Provide the (x, y) coordinate of the cell's center where the given text is located.  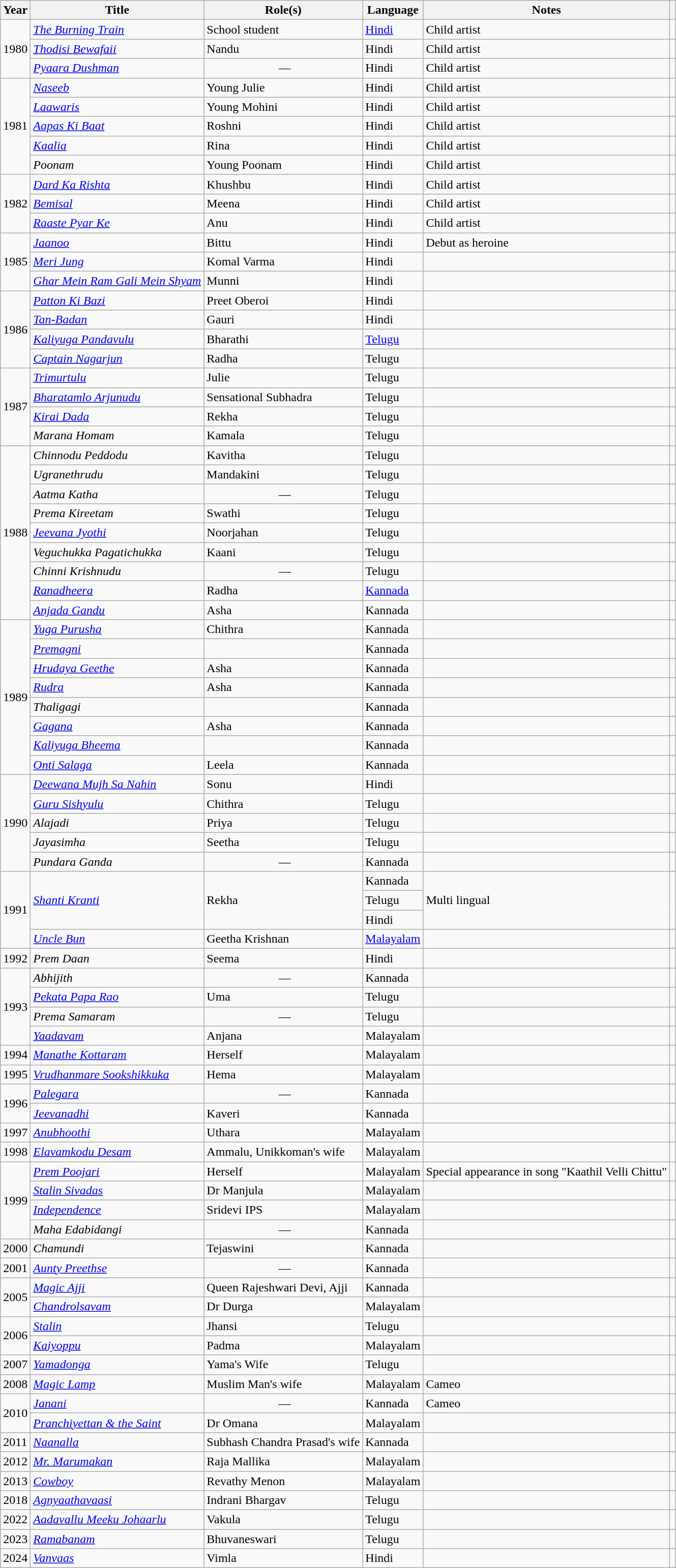
Vakula (283, 1520)
Agnyaathavaasi (117, 1500)
Naanalla (117, 1442)
Title (117, 10)
Raaste Pyar Ke (117, 223)
1993 (15, 1007)
Ramabanam (117, 1539)
Chinnodu Peddodu (117, 455)
Magic Lamp (117, 1384)
Marana Homam (117, 436)
1980 (15, 49)
Gauri (283, 320)
Language (393, 10)
1985 (15, 262)
1991 (15, 910)
Young Julie (283, 87)
School student (283, 29)
Uncle Bun (117, 939)
Young Poonam (283, 165)
Noorjahan (283, 532)
Jhansi (283, 1326)
Young Mohini (283, 107)
Kaani (283, 552)
2001 (15, 1268)
Dr Durga (283, 1307)
Naseeb (117, 87)
Onti Salaga (117, 765)
2011 (15, 1442)
Geetha Krishnan (283, 939)
Trimurtulu (117, 378)
Vrudhanmare Sookshikkuka (117, 1074)
Jaanoo (117, 243)
Nandu (283, 49)
2024 (15, 1558)
1986 (15, 329)
2022 (15, 1520)
Pundara Ganda (117, 862)
1994 (15, 1055)
Palegara (117, 1094)
Deewana Mujh Sa Nahin (117, 784)
Prema Kireetam (117, 513)
Aatma Katha (117, 494)
1989 (15, 697)
Tan-Badan (117, 320)
Captain Nagarjun (117, 358)
Tejaswini (283, 1249)
Prema Samaram (117, 1016)
Premagni (117, 649)
Indrani Bhargav (283, 1500)
Gagana (117, 726)
1997 (15, 1132)
1982 (15, 203)
Vanvaas (117, 1558)
Aapas Ki Baat (117, 126)
Poonam (117, 165)
2012 (15, 1461)
Kaliyuga Pandavulu (117, 339)
Elavamkodu Desam (117, 1152)
Mr. Marumakan (117, 1461)
Hema (283, 1074)
Maha Edabidangi (117, 1229)
Anu (283, 223)
Bittu (283, 243)
Chamundi (117, 1249)
2000 (15, 1249)
Ugranethrudu (117, 474)
Year (15, 10)
Vimla (283, 1558)
Julie (283, 378)
Abhijith (117, 978)
Magic Ajji (117, 1287)
Uthara (283, 1132)
1995 (15, 1074)
Special appearance in song "Kaathil Velli Chittu" (546, 1171)
Uma (283, 997)
Patton Ki Bazi (117, 300)
Alajadi (117, 823)
Revathy Menon (283, 1481)
Swathi (283, 513)
1992 (15, 958)
Shanti Kranti (117, 900)
Chandrolsavam (117, 1307)
2007 (15, 1365)
Sridevi IPS (283, 1210)
2023 (15, 1539)
Kaiyoppu (117, 1345)
Notes (546, 10)
Padma (283, 1345)
Aadavallu Meeku Johaarlu (117, 1520)
1990 (15, 823)
1988 (15, 533)
2010 (15, 1413)
Munni (283, 281)
2013 (15, 1481)
1996 (15, 1103)
Sonu (283, 784)
Hrudaya Geethe (117, 668)
Sensational Subhadra (283, 397)
Multi lingual (546, 900)
Bhuvaneswari (283, 1539)
Subhash Chandra Prasad's wife (283, 1442)
Kaliyuga Bheema (117, 745)
Seema (283, 958)
Prem Poojari (117, 1171)
Debut as heroine (546, 243)
Yuga Purusha (117, 629)
Thodisi Bewafaii (117, 49)
Veguchukka Pagatichukka (117, 552)
Dr Manjula (283, 1191)
Kavitha (283, 455)
Anjana (283, 1036)
The Burning Train (117, 29)
Queen Rajeshwari Devi, Ajji (283, 1287)
Yaadavam (117, 1036)
Kaalia (117, 145)
Preet Oberoi (283, 300)
Bharatamlo Arjunudu (117, 397)
Aunty Preethse (117, 1268)
Ghar Mein Ram Gali Mein Shyam (117, 281)
Prem Daan (117, 958)
Kirai Dada (117, 416)
Guru Sishyulu (117, 803)
Khushbu (283, 184)
Raja Mallika (283, 1461)
Manathe Kottaram (117, 1055)
2018 (15, 1500)
1981 (15, 126)
2005 (15, 1297)
Muslim Man's wife (283, 1384)
Meri Jung (117, 262)
Anubhoothi (117, 1132)
Meena (283, 203)
Bemisal (117, 203)
1999 (15, 1200)
Chinni Krishnudu (117, 571)
Janani (117, 1403)
Pekata Papa Rao (117, 997)
Seetha (283, 842)
Yama's Wife (283, 1365)
Leela (283, 765)
Kamala (283, 436)
2008 (15, 1384)
Jeevana Jyothi (117, 532)
Anjada Gandu (117, 610)
Pranchiyettan & the Saint (117, 1423)
Thaligagi (117, 707)
Pyaara Dushman (117, 68)
Dr Omana (283, 1423)
Stalin Sivadas (117, 1191)
2006 (15, 1336)
Cowboy (117, 1481)
Jayasimha (117, 842)
Rudra (117, 687)
Ranadheera (117, 591)
Kaveri (283, 1113)
1998 (15, 1152)
Role(s) (283, 10)
Laawaris (117, 107)
Ammalu, Unikkoman's wife (283, 1152)
Jeevanadhi (117, 1113)
Komal Varma (283, 262)
Dard Ka Rishta (117, 184)
Rina (283, 145)
Stalin (117, 1326)
Independence (117, 1210)
Roshni (283, 126)
Bharathi (283, 339)
1987 (15, 407)
Yamadonga (117, 1365)
Priya (283, 823)
Mandakini (283, 474)
